Find where the given text appears and provide that cell's center as [x, y] coordinate. 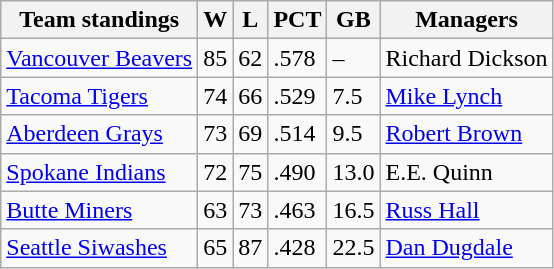
PCT [298, 20]
13.0 [354, 172]
69 [250, 134]
65 [216, 248]
Butte Miners [100, 210]
7.5 [354, 96]
Seattle Siwashes [100, 248]
.428 [298, 248]
Tacoma Tigers [100, 96]
62 [250, 58]
.578 [298, 58]
GB [354, 20]
Managers [466, 20]
74 [216, 96]
Vancouver Beavers [100, 58]
.514 [298, 134]
Dan Dugdale [466, 248]
75 [250, 172]
W [216, 20]
66 [250, 96]
Russ Hall [466, 210]
87 [250, 248]
Team standings [100, 20]
.529 [298, 96]
Spokane Indians [100, 172]
– [354, 58]
16.5 [354, 210]
L [250, 20]
Mike Lynch [466, 96]
Robert Brown [466, 134]
Richard Dickson [466, 58]
E.E. Quinn [466, 172]
85 [216, 58]
.490 [298, 172]
.463 [298, 210]
72 [216, 172]
63 [216, 210]
22.5 [354, 248]
Aberdeen Grays [100, 134]
9.5 [354, 134]
